Extract the (x, y) coordinate from the center of the cell holding the provided text.  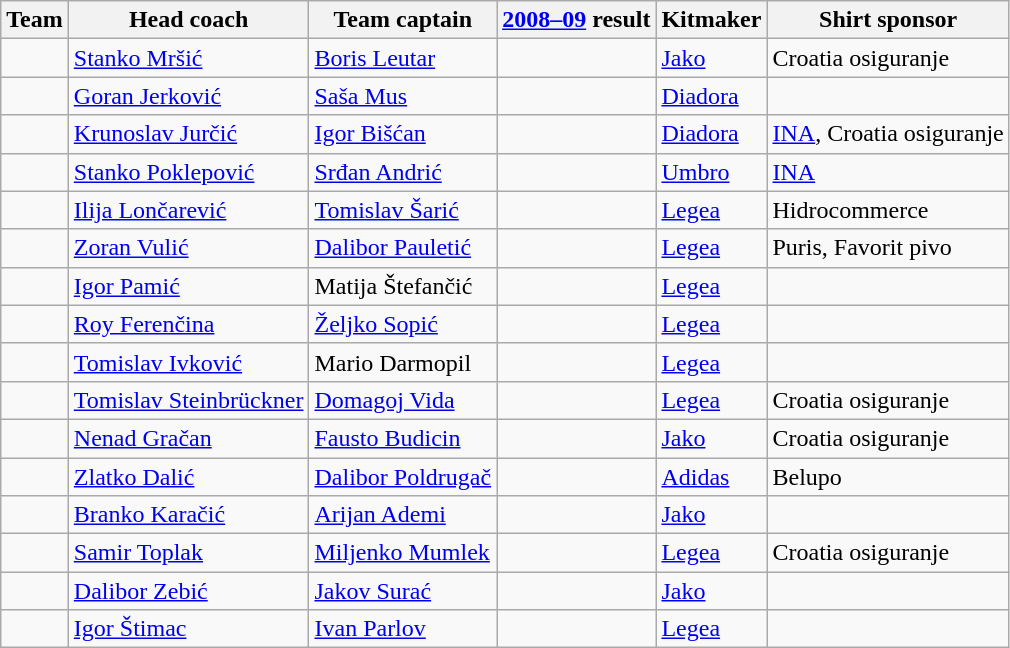
Roy Ferenčina (188, 324)
Head coach (188, 20)
Ilija Lončarević (188, 210)
Saša Mus (403, 96)
Domagoj Vida (403, 400)
Belupo (888, 477)
Miljenko Mumlek (403, 553)
Željko Sopić (403, 324)
Stanko Mršić (188, 58)
Stanko Poklepović (188, 172)
Igor Štimac (188, 629)
Adidas (712, 477)
Team (35, 20)
Krunoslav Jurčić (188, 134)
INA (888, 172)
Zlatko Dalić (188, 477)
Srđan Andrić (403, 172)
Dalibor Poldrugač (403, 477)
Puris, Favorit pivo (888, 248)
INA, Croatia osiguranje (888, 134)
Tomislav Steinbrückner (188, 400)
Igor Bišćan (403, 134)
Arijan Ademi (403, 515)
Jakov Surać (403, 591)
Umbro (712, 172)
Dalibor Zebić (188, 591)
Dalibor Pauletić (403, 248)
Igor Pamić (188, 286)
Zoran Vulić (188, 248)
Fausto Budicin (403, 438)
Branko Karačić (188, 515)
Shirt sponsor (888, 20)
Kitmaker (712, 20)
Goran Jerković (188, 96)
Tomislav Ivković (188, 362)
Tomislav Šarić (403, 210)
2008–09 result (576, 20)
Hidrocommerce (888, 210)
Samir Toplak (188, 553)
Boris Leutar (403, 58)
Mario Darmopil (403, 362)
Nenad Gračan (188, 438)
Team captain (403, 20)
Matija Štefančić (403, 286)
Ivan Parlov (403, 629)
